From the cell containing the given text, extract its center point as (X, Y) coordinate. 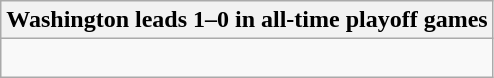
Washington leads 1–0 in all-time playoff games (247, 20)
